For the text-containing cell, return its midpoint in (x, y) coordinate format. 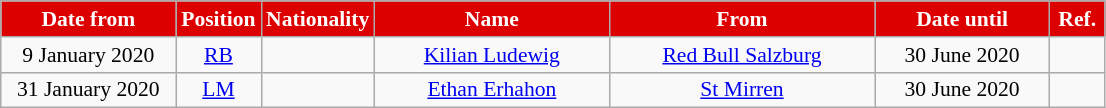
Date from (88, 19)
Red Bull Salzburg (742, 55)
Ethan Erhahon (492, 90)
31 January 2020 (88, 90)
From (742, 19)
Kilian Ludewig (492, 55)
Date until (962, 19)
St Mirren (742, 90)
LM (218, 90)
Ref. (1078, 19)
Name (492, 19)
RB (218, 55)
Position (218, 19)
9 January 2020 (88, 55)
Nationality (318, 19)
